Capture the cell that displays the provided text and extract its [x, y] central coordinate. 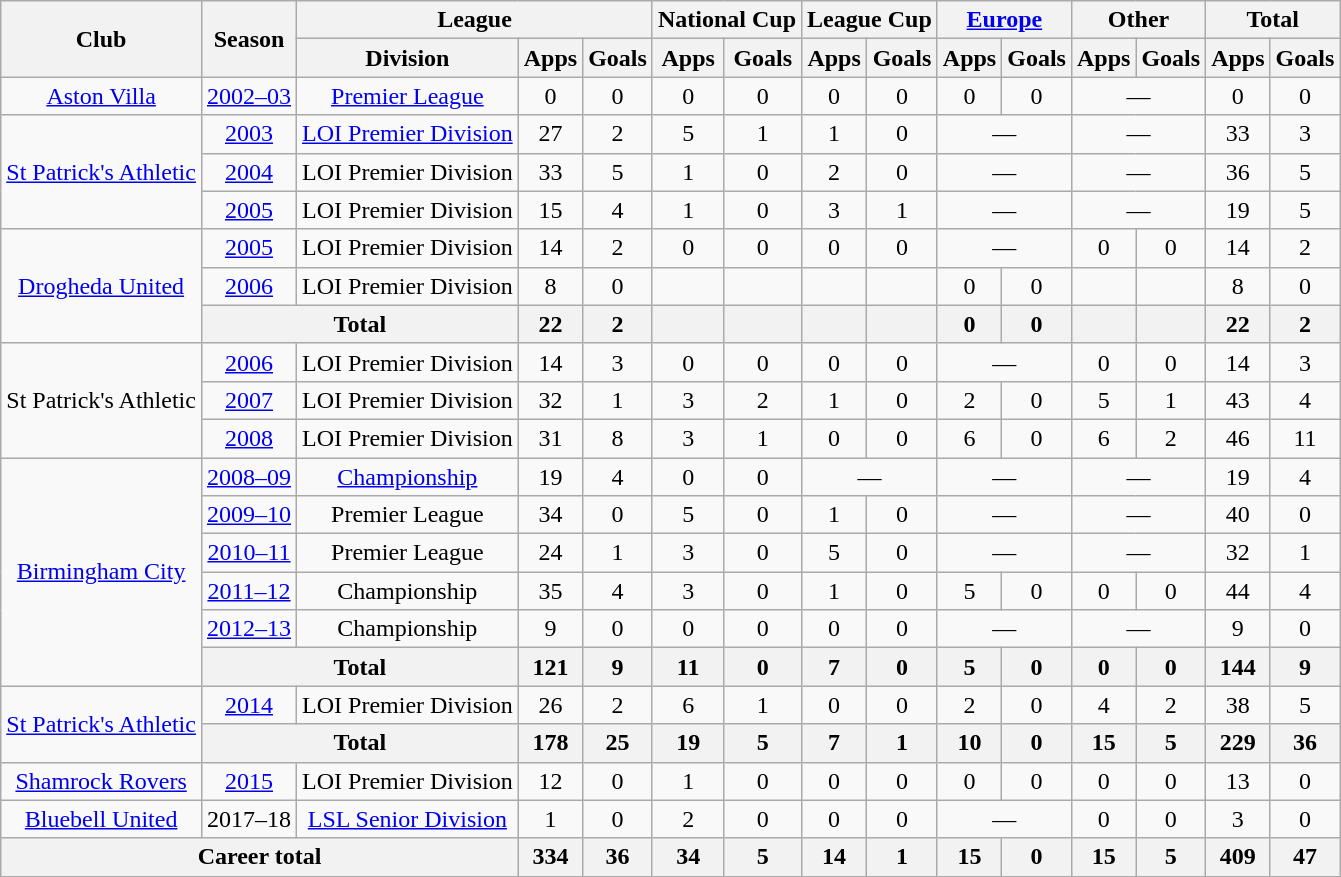
Season [248, 39]
League Cup [870, 20]
25 [618, 743]
2017–18 [248, 819]
144 [1238, 667]
2009–10 [248, 515]
League [475, 20]
35 [550, 591]
43 [1238, 400]
46 [1238, 438]
40 [1238, 515]
2010–11 [248, 553]
2007 [248, 400]
10 [969, 743]
178 [550, 743]
409 [1238, 857]
2012–13 [248, 629]
2008 [248, 438]
Other [1138, 20]
Career total [260, 857]
229 [1238, 743]
26 [550, 705]
27 [550, 134]
Shamrock Rovers [102, 781]
44 [1238, 591]
2003 [248, 134]
2002–03 [248, 96]
334 [550, 857]
Club [102, 39]
Division [408, 58]
2011–12 [248, 591]
121 [550, 667]
31 [550, 438]
13 [1238, 781]
Aston Villa [102, 96]
2004 [248, 172]
LSL Senior Division [408, 819]
Europe [1004, 20]
2014 [248, 705]
National Cup [726, 20]
2015 [248, 781]
Drogheda United [102, 286]
2008–09 [248, 477]
24 [550, 553]
Bluebell United [102, 819]
38 [1238, 705]
12 [550, 781]
Birmingham City [102, 572]
47 [1305, 857]
